Detect which cell encompasses the target text, then output its [x, y] center coordinate. 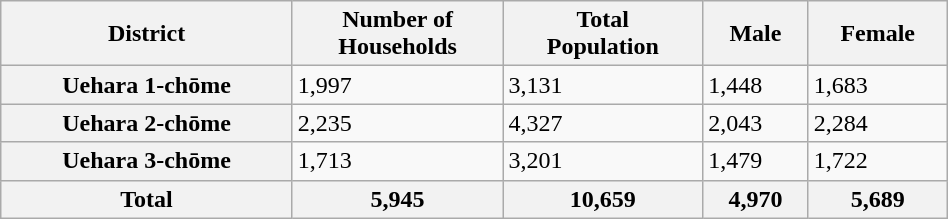
5,945 [398, 199]
1,713 [398, 161]
Uehara 3-chōme [147, 161]
Uehara 1-chōme [147, 85]
2,284 [878, 123]
1,448 [756, 85]
4,327 [603, 123]
1,479 [756, 161]
4,970 [756, 199]
1,997 [398, 85]
5,689 [878, 199]
2,043 [756, 123]
Number ofHouseholds [398, 34]
Total [147, 199]
TotalPopulation [603, 34]
2,235 [398, 123]
District [147, 34]
1,722 [878, 161]
3,201 [603, 161]
10,659 [603, 199]
Female [878, 34]
Male [756, 34]
1,683 [878, 85]
3,131 [603, 85]
Uehara 2-chōme [147, 123]
